Capture the cell that displays the provided text and extract its (X, Y) central coordinate. 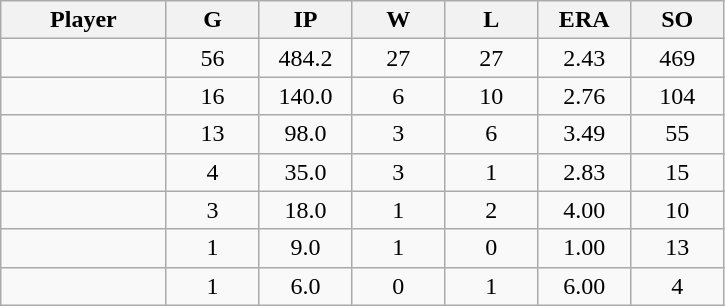
6.00 (584, 286)
1.00 (584, 248)
ERA (584, 20)
55 (678, 134)
2.43 (584, 58)
18.0 (306, 210)
SO (678, 20)
6.0 (306, 286)
104 (678, 96)
15 (678, 172)
3.49 (584, 134)
Player (84, 20)
16 (212, 96)
56 (212, 58)
W (398, 20)
98.0 (306, 134)
35.0 (306, 172)
4.00 (584, 210)
2 (492, 210)
2.83 (584, 172)
140.0 (306, 96)
L (492, 20)
9.0 (306, 248)
484.2 (306, 58)
G (212, 20)
2.76 (584, 96)
IP (306, 20)
469 (678, 58)
